From the cell containing the given text, extract its center point as [X, Y] coordinate. 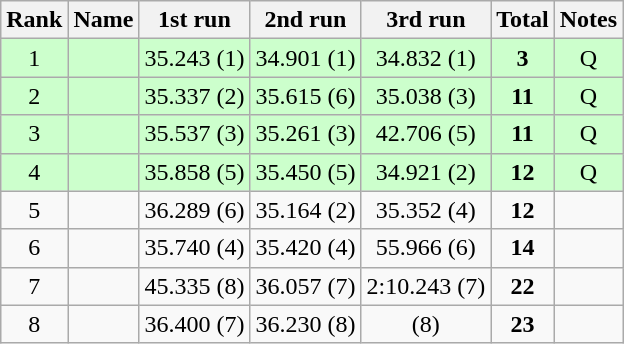
35.352 (4) [426, 210]
42.706 (5) [426, 134]
Notes [588, 20]
5 [34, 210]
35.450 (5) [306, 172]
35.858 (5) [194, 172]
8 [34, 324]
Rank [34, 20]
35.420 (4) [306, 248]
3rd run [426, 20]
35.164 (2) [306, 210]
22 [523, 286]
35.038 (3) [426, 96]
35.537 (3) [194, 134]
35.261 (3) [306, 134]
36.400 (7) [194, 324]
35.243 (1) [194, 58]
36.057 (7) [306, 286]
2 [34, 96]
1 [34, 58]
Total [523, 20]
34.832 (1) [426, 58]
23 [523, 324]
2:10.243 (7) [426, 286]
36.230 (8) [306, 324]
1st run [194, 20]
7 [34, 286]
36.289 (6) [194, 210]
45.335 (8) [194, 286]
4 [34, 172]
14 [523, 248]
35.615 (6) [306, 96]
34.921 (2) [426, 172]
(8) [426, 324]
Name [104, 20]
35.740 (4) [194, 248]
34.901 (1) [306, 58]
35.337 (2) [194, 96]
55.966 (6) [426, 248]
2nd run [306, 20]
6 [34, 248]
